Find where the given text appears and provide that cell's center as [x, y] coordinate. 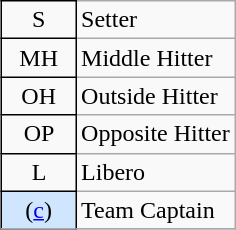
Setter [156, 20]
OP [39, 134]
OH [39, 96]
Libero [156, 172]
Outside Hitter [156, 96]
Team Captain [156, 210]
MH [39, 58]
Opposite Hitter [156, 134]
(c) [39, 210]
L [39, 172]
S [39, 20]
Middle Hitter [156, 58]
